From the cell containing the given text, extract its center point as (X, Y) coordinate. 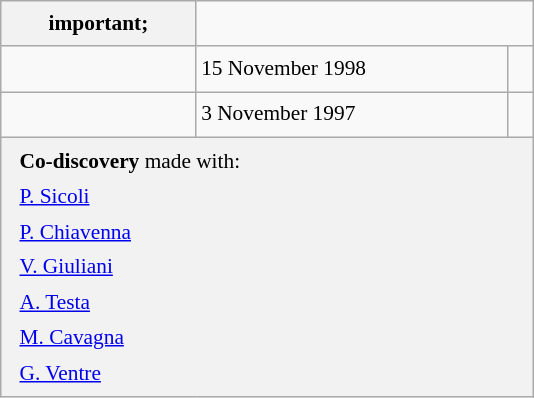
important; (98, 24)
15 November 1998 (352, 68)
3 November 1997 (352, 114)
Co-discovery made with: P. Sicoli P. Chiavenna V. Giuliani A. Testa M. Cavagna G. Ventre (267, 267)
